Capture the cell that displays the provided text and extract its (x, y) central coordinate. 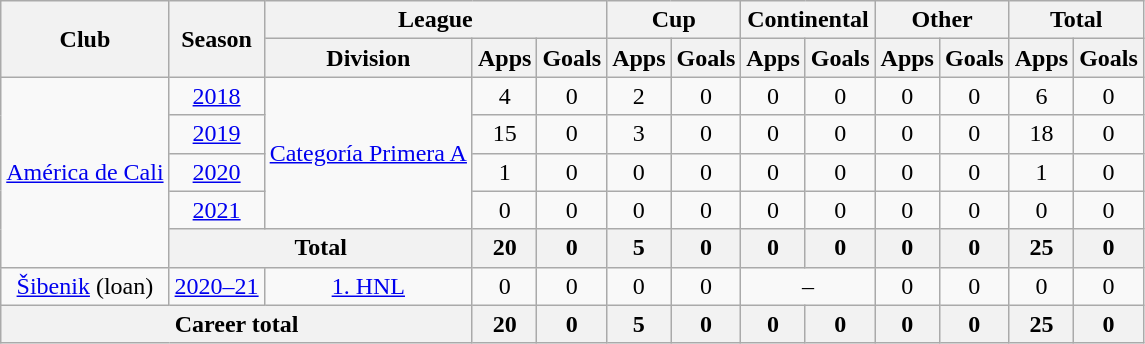
League (436, 20)
2020 (216, 172)
1. HNL (368, 286)
– (808, 286)
Continental (808, 20)
Other (942, 20)
Club (85, 39)
2020–21 (216, 286)
2021 (216, 210)
Cup (674, 20)
América de Cali (85, 172)
Season (216, 39)
Career total (237, 324)
18 (1041, 134)
Šibenik (loan) (85, 286)
Division (368, 58)
2019 (216, 134)
2 (639, 96)
Categoría Primera A (368, 153)
15 (504, 134)
4 (504, 96)
6 (1041, 96)
2018 (216, 96)
3 (639, 134)
